Capture the cell that displays the provided text and extract its [x, y] central coordinate. 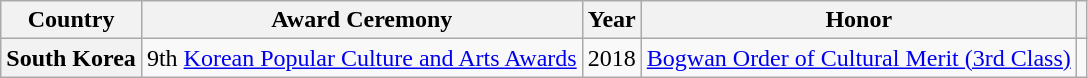
Country [72, 20]
2018 [612, 58]
Award Ceremony [362, 20]
9th Korean Popular Culture and Arts Awards [362, 58]
Bogwan Order of Cultural Merit (3rd Class) [858, 58]
Year [612, 20]
South Korea [72, 58]
Honor [858, 20]
